Extract the (X, Y) coordinate from the center of the cell holding the provided text.  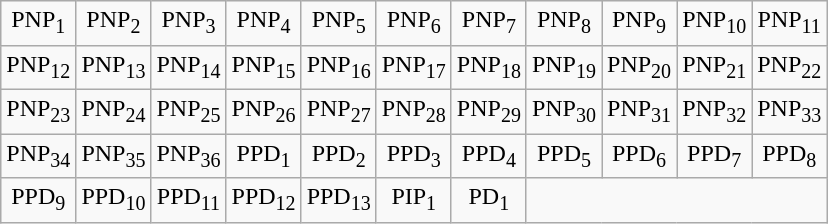
PPD5 (564, 156)
PNP7 (488, 23)
PNP6 (414, 23)
PPD12 (264, 200)
PNP35 (114, 156)
PNP29 (488, 111)
PNP5 (338, 23)
PPD11 (188, 200)
PPD13 (338, 200)
PNP22 (790, 67)
PNP30 (564, 111)
PPD6 (640, 156)
PNP8 (564, 23)
PNP31 (640, 111)
PNP28 (414, 111)
PNP9 (640, 23)
PNP3 (188, 23)
PPD8 (790, 156)
PPD9 (38, 200)
PNP36 (188, 156)
PPD1 (264, 156)
PNP2 (114, 23)
PNP4 (264, 23)
PNP27 (338, 111)
PNP11 (790, 23)
PNP25 (188, 111)
PNP24 (114, 111)
PNP17 (414, 67)
PNP12 (38, 67)
PNP18 (488, 67)
PNP15 (264, 67)
PNP10 (714, 23)
PPD7 (714, 156)
PPD10 (114, 200)
PNP26 (264, 111)
PPD2 (338, 156)
PNP16 (338, 67)
PNP32 (714, 111)
PNP19 (564, 67)
PNP20 (640, 67)
PNP33 (790, 111)
PNP14 (188, 67)
PNP23 (38, 111)
PNP21 (714, 67)
PPD3 (414, 156)
PNP34 (38, 156)
PNP13 (114, 67)
PD1 (488, 200)
PIP1 (414, 200)
PNP1 (38, 23)
PPD4 (488, 156)
